From the cell containing the given text, extract its center point as (X, Y) coordinate. 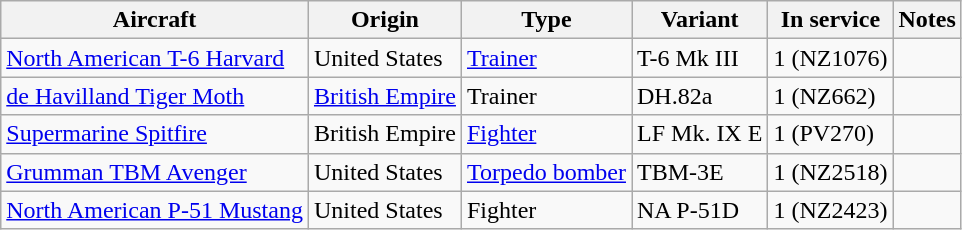
North American T-6 Harvard (155, 58)
T-6 Mk III (700, 58)
LF Mk. IX E (700, 134)
North American P-51 Mustang (155, 210)
Grumman TBM Avenger (155, 172)
1 (PV270) (830, 134)
Origin (384, 20)
de Havilland Tiger Moth (155, 96)
Type (546, 20)
1 (NZ2423) (830, 210)
Variant (700, 20)
DH.82a (700, 96)
In service (830, 20)
1 (NZ1076) (830, 58)
TBM-3E (700, 172)
1 (NZ2518) (830, 172)
1 (NZ662) (830, 96)
NA P-51D (700, 210)
Torpedo bomber (546, 172)
Aircraft (155, 20)
Notes (927, 20)
Supermarine Spitfire (155, 134)
